Return the (x, y) coordinate for the center point of the cell that contains the specified text.  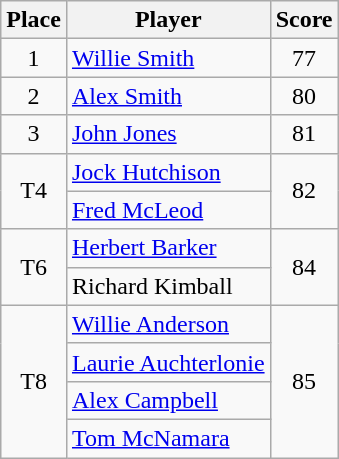
84 (304, 267)
Place (34, 20)
Alex Campbell (168, 400)
Score (304, 20)
Jock Hutchison (168, 172)
T6 (34, 267)
Tom McNamara (168, 438)
John Jones (168, 134)
80 (304, 96)
Player (168, 20)
Laurie Auchterlonie (168, 362)
3 (34, 134)
Richard Kimball (168, 286)
1 (34, 58)
85 (304, 381)
81 (304, 134)
77 (304, 58)
Alex Smith (168, 96)
Herbert Barker (168, 248)
Willie Smith (168, 58)
T8 (34, 381)
Willie Anderson (168, 324)
82 (304, 191)
2 (34, 96)
T4 (34, 191)
Fred McLeod (168, 210)
